Return [X, Y] of the center of cell containing provided text 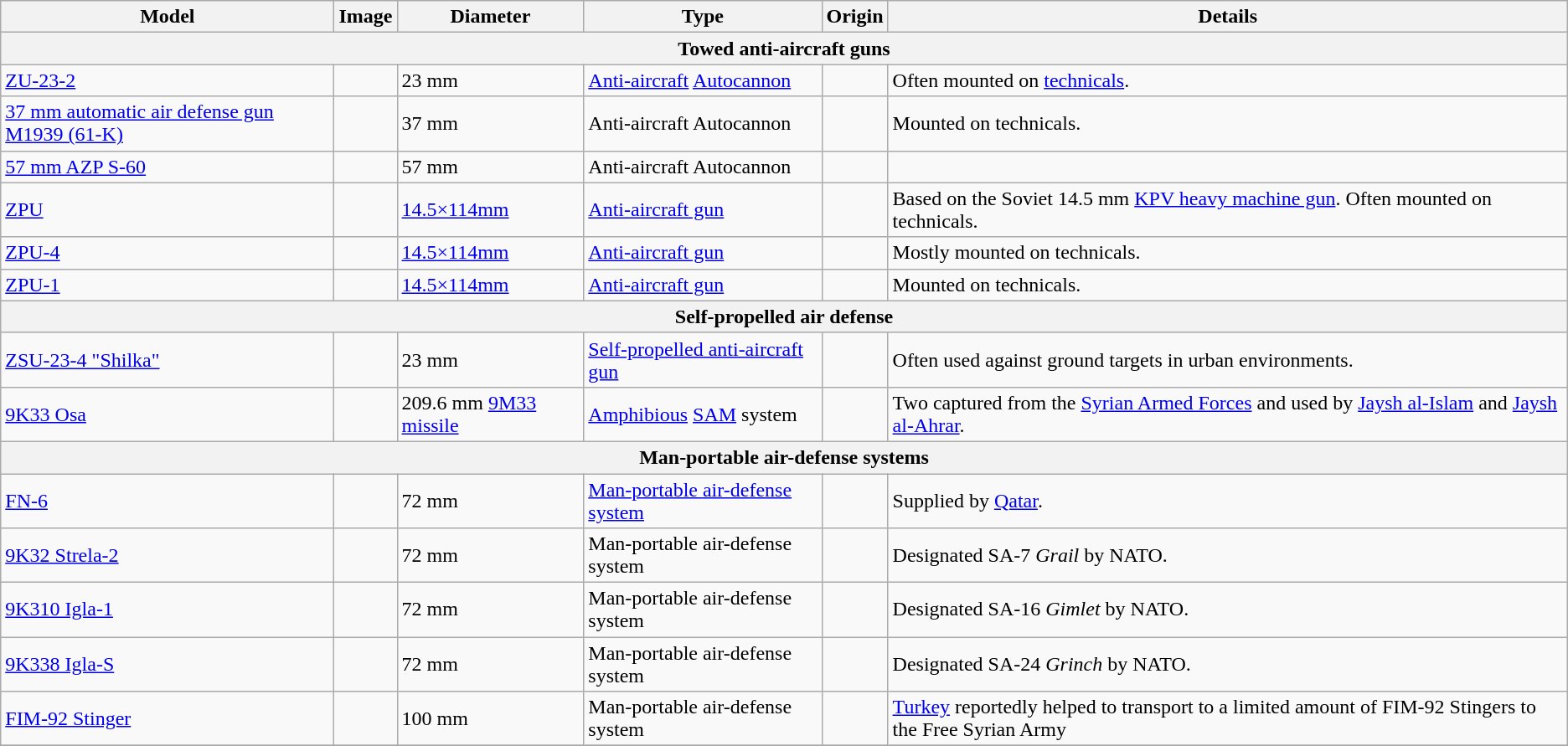
Designated SA-24 Grinch by NATO. [1228, 665]
Towed anti-aircraft guns [784, 49]
Often used against ground targets in urban environments. [1228, 360]
9K32 Strela-2 [168, 556]
Man-portable air-defense systems [784, 457]
Mostly mounted on technicals. [1228, 253]
Often mounted on technicals. [1228, 80]
9K310 Igla-1 [168, 610]
ZPU-1 [168, 285]
Designated SA-7 Grail by NATO. [1228, 556]
Details [1228, 17]
ZPU [168, 209]
Origin [854, 17]
Type [703, 17]
Diameter [491, 17]
Self-propelled air defense [784, 316]
57 mm AZP S-60 [168, 167]
ZPU-4 [168, 253]
9K338 Igla-S [168, 665]
209.6 mm 9M33 missile [491, 414]
37 mm automatic air defense gun M1939 (61-K) [168, 124]
Image [365, 17]
37 mm [491, 124]
9K33 Osa [168, 414]
Designated SA-16 Gimlet by NATO. [1228, 610]
Supplied by Qatar. [1228, 501]
Amphibious SAM system [703, 414]
Turkey reportedly helped to transport to a limited amount of FIM-92 Stingers to the Free Syrian Army [1228, 718]
100 mm [491, 718]
ZSU-23-4 "Shilka" [168, 360]
Two captured from the Syrian Armed Forces and used by Jaysh al-Islam and Jaysh al-Ahrar. [1228, 414]
57 mm [491, 167]
ZU-23-2 [168, 80]
FIM-92 Stinger [168, 718]
Self-propelled anti-aircraft gun [703, 360]
FN-6 [168, 501]
Based on the Soviet 14.5 mm KPV heavy machine gun. Often mounted on technicals. [1228, 209]
Model [168, 17]
